Provide the (x, y) coordinate of the cell's center where the given text is located.  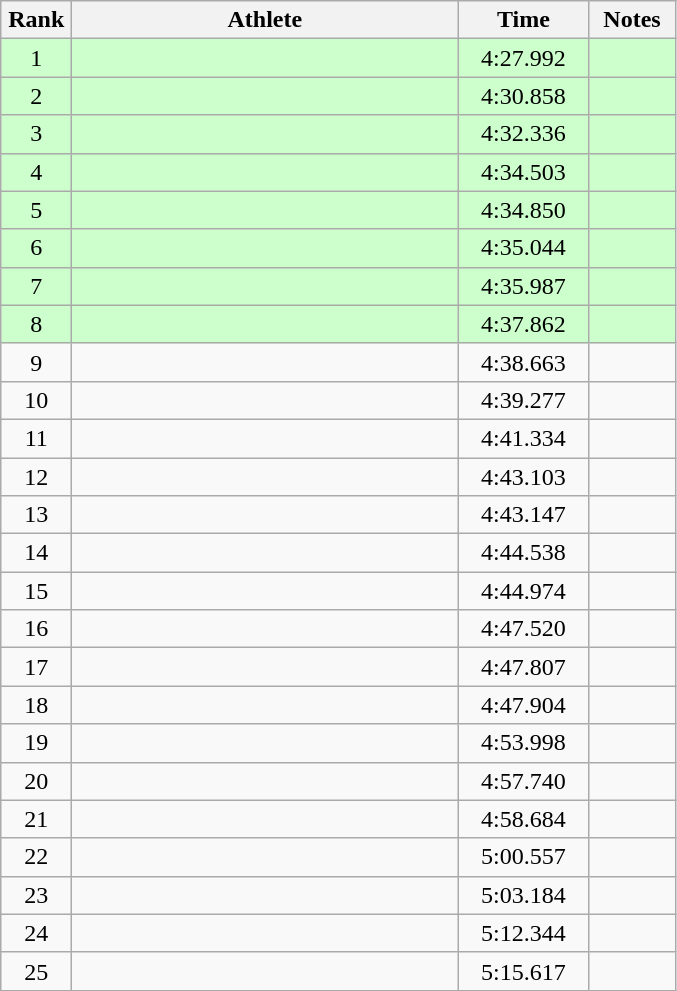
4:35.044 (524, 248)
23 (36, 895)
4:47.807 (524, 667)
15 (36, 591)
4:34.850 (524, 210)
5:00.557 (524, 857)
8 (36, 324)
4:39.277 (524, 400)
5:12.344 (524, 933)
14 (36, 553)
4:41.334 (524, 438)
4:30.858 (524, 96)
4:35.987 (524, 286)
4:37.862 (524, 324)
18 (36, 705)
4:43.103 (524, 477)
4:44.974 (524, 591)
9 (36, 362)
4:27.992 (524, 58)
5:03.184 (524, 895)
11 (36, 438)
22 (36, 857)
Notes (632, 20)
5:15.617 (524, 971)
1 (36, 58)
4:53.998 (524, 743)
13 (36, 515)
4:38.663 (524, 362)
2 (36, 96)
4 (36, 172)
7 (36, 286)
4:32.336 (524, 134)
17 (36, 667)
4:57.740 (524, 781)
Rank (36, 20)
4:47.520 (524, 629)
16 (36, 629)
6 (36, 248)
4:43.147 (524, 515)
21 (36, 819)
12 (36, 477)
4:44.538 (524, 553)
24 (36, 933)
3 (36, 134)
4:58.684 (524, 819)
20 (36, 781)
Athlete (265, 20)
5 (36, 210)
Time (524, 20)
4:47.904 (524, 705)
4:34.503 (524, 172)
10 (36, 400)
19 (36, 743)
25 (36, 971)
